Capture the cell that displays the provided text and extract its [X, Y] central coordinate. 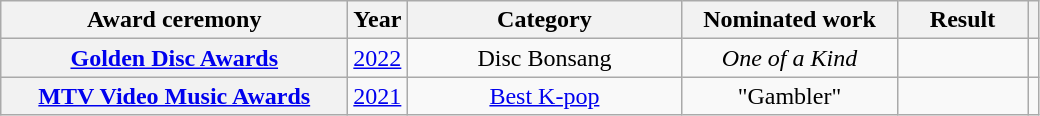
Award ceremony [174, 20]
Disc Bonsang [544, 58]
"Gambler" [790, 96]
Golden Disc Awards [174, 58]
2021 [378, 96]
Nominated work [790, 20]
Best K-pop [544, 96]
One of a Kind [790, 58]
MTV Video Music Awards [174, 96]
Result [962, 20]
2022 [378, 58]
Category [544, 20]
Year [378, 20]
